Output the (x, y) coordinate of the center of the cell containing the given text.  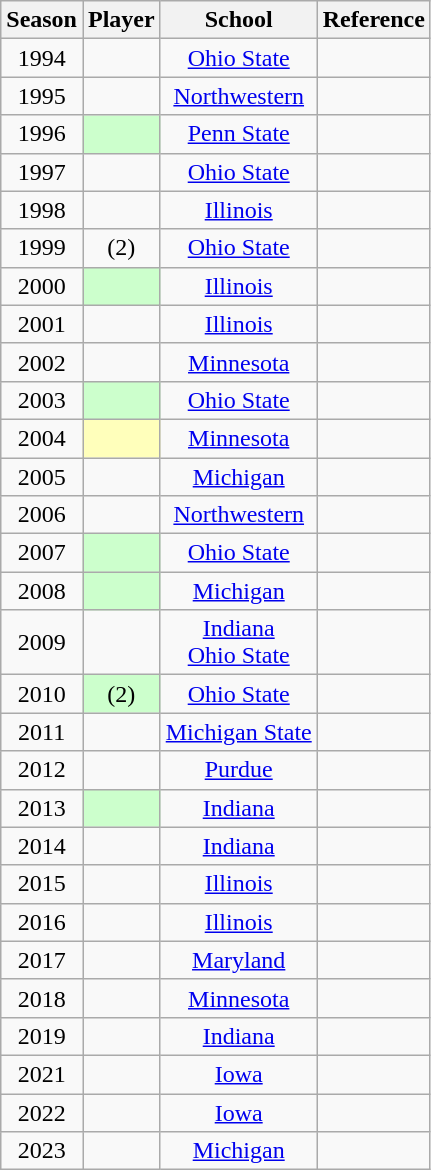
2018 (42, 998)
2019 (42, 1036)
1997 (42, 172)
School (238, 20)
2010 (42, 694)
Penn State (238, 134)
2013 (42, 808)
Reference (374, 20)
Purdue (238, 770)
2022 (42, 1113)
2012 (42, 770)
1996 (42, 134)
Player (121, 20)
2000 (42, 286)
2015 (42, 884)
2005 (42, 477)
2011 (42, 732)
Season (42, 20)
1999 (42, 248)
2014 (42, 846)
1994 (42, 58)
2016 (42, 922)
2009 (42, 642)
2006 (42, 515)
2023 (42, 1151)
2003 (42, 400)
2008 (42, 591)
2007 (42, 553)
Maryland (238, 960)
1995 (42, 96)
2017 (42, 960)
2004 (42, 438)
2001 (42, 324)
IndianaOhio State (238, 642)
2002 (42, 362)
2021 (42, 1074)
1998 (42, 210)
Michigan State (238, 732)
